Pinpoint the cell where the given text exists, returning its (x, y) midpoint coordinate. 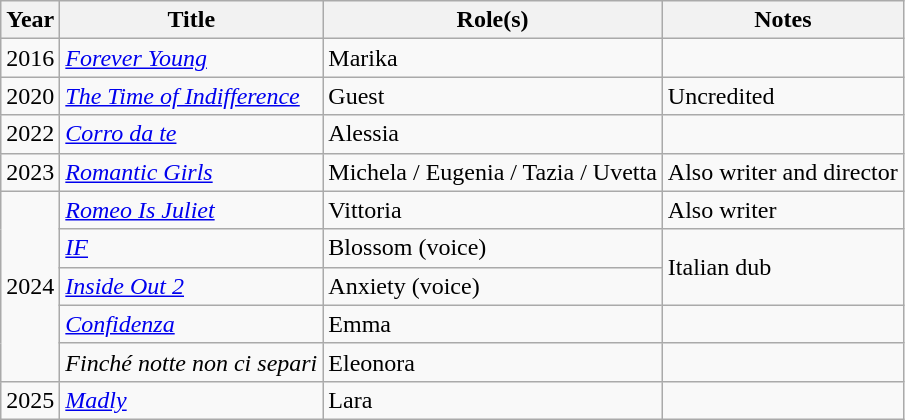
Anxiety (voice) (492, 286)
Inside Out 2 (192, 286)
Vittoria (492, 210)
Madly (192, 400)
Forever Young (192, 58)
Eleonora (492, 362)
Year (30, 20)
Role(s) (492, 20)
Notes (782, 20)
Alessia (492, 134)
Marika (492, 58)
2016 (30, 58)
Finché notte non ci separi (192, 362)
Emma (492, 324)
Michela / Eugenia / Tazia / Uvetta (492, 172)
Title (192, 20)
Lara (492, 400)
Also writer (782, 210)
Italian dub (782, 267)
Guest (492, 96)
2025 (30, 400)
Blossom (voice) (492, 248)
Uncredited (782, 96)
The Time of Indifference (192, 96)
Confidenza (192, 324)
2022 (30, 134)
2024 (30, 286)
2020 (30, 96)
IF (192, 248)
Romeo Is Juliet (192, 210)
Romantic Girls (192, 172)
Corro da te (192, 134)
Also writer and director (782, 172)
2023 (30, 172)
